From the cell containing the given text, extract its center point as [x, y] coordinate. 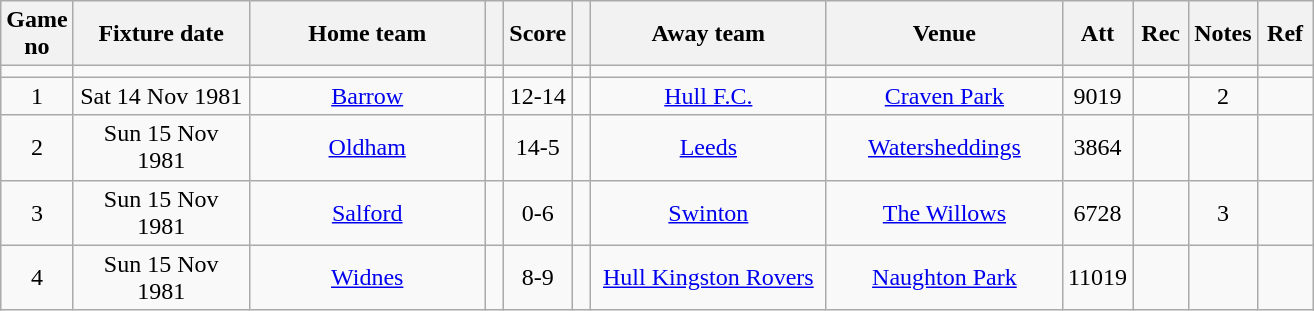
Barrow [367, 96]
Game no [37, 34]
Away team [708, 34]
Fixture date [161, 34]
Rec [1161, 34]
Watersheddings [944, 148]
0-6 [538, 212]
11019 [1097, 278]
Venue [944, 34]
Sat 14 Nov 1981 [161, 96]
Hull F.C. [708, 96]
Salford [367, 212]
6728 [1097, 212]
Swinton [708, 212]
Notes [1223, 34]
Home team [367, 34]
Naughton Park [944, 278]
Hull Kingston Rovers [708, 278]
12-14 [538, 96]
Ref [1285, 34]
Score [538, 34]
Leeds [708, 148]
Craven Park [944, 96]
9019 [1097, 96]
14-5 [538, 148]
The Willows [944, 212]
1 [37, 96]
3864 [1097, 148]
8-9 [538, 278]
Oldham [367, 148]
Widnes [367, 278]
Att [1097, 34]
4 [37, 278]
